Output the (x, y) coordinate of the center of the cell containing the given text.  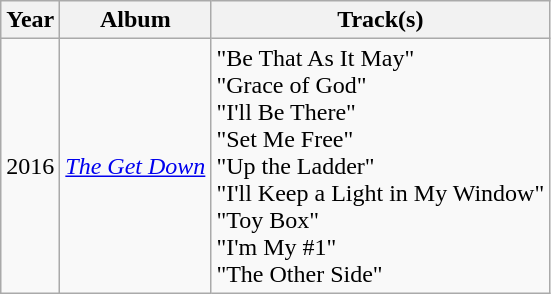
Album (136, 20)
The Get Down (136, 166)
Year (30, 20)
Track(s) (380, 20)
2016 (30, 166)
"Be That As It May""Grace of God""I'll Be There""Set Me Free""Up the Ladder""I'll Keep a Light in My Window""Toy Box""I'm My #1""The Other Side" (380, 166)
